Determine the [X, Y] coordinate at the center of the cell enclosing the given text.  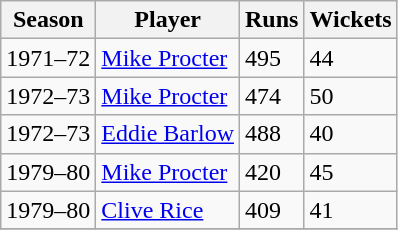
Clive Rice [168, 210]
Season [48, 20]
Wickets [350, 20]
40 [350, 134]
420 [272, 172]
50 [350, 96]
Player [168, 20]
409 [272, 210]
44 [350, 58]
495 [272, 58]
1971–72 [48, 58]
488 [272, 134]
Eddie Barlow [168, 134]
41 [350, 210]
Runs [272, 20]
474 [272, 96]
45 [350, 172]
